Return the (X, Y) coordinate for the center point of the cell that contains the specified text.  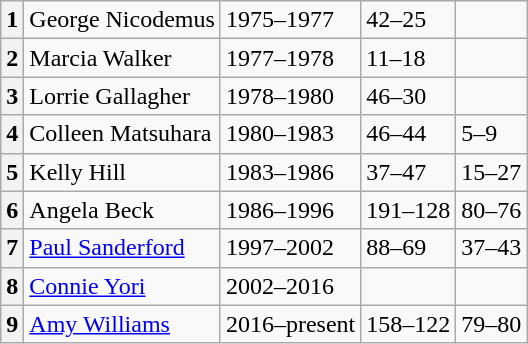
5–9 (492, 134)
191–128 (408, 210)
9 (12, 324)
Lorrie Gallagher (122, 96)
80–76 (492, 210)
Connie Yori (122, 286)
2002–2016 (290, 286)
88–69 (408, 248)
37–43 (492, 248)
3 (12, 96)
1997–2002 (290, 248)
2 (12, 58)
6 (12, 210)
Paul Sanderford (122, 248)
1975–1977 (290, 20)
Amy Williams (122, 324)
1983–1986 (290, 172)
1977–1978 (290, 58)
158–122 (408, 324)
46–44 (408, 134)
42–25 (408, 20)
7 (12, 248)
5 (12, 172)
Angela Beck (122, 210)
46–30 (408, 96)
George Nicodemus (122, 20)
79–80 (492, 324)
1980–1983 (290, 134)
8 (12, 286)
Kelly Hill (122, 172)
1978–1980 (290, 96)
15–27 (492, 172)
2016–present (290, 324)
37–47 (408, 172)
Marcia Walker (122, 58)
Colleen Matsuhara (122, 134)
11–18 (408, 58)
4 (12, 134)
1986–1996 (290, 210)
1 (12, 20)
